From the cell containing the given text, extract its center point as (X, Y) coordinate. 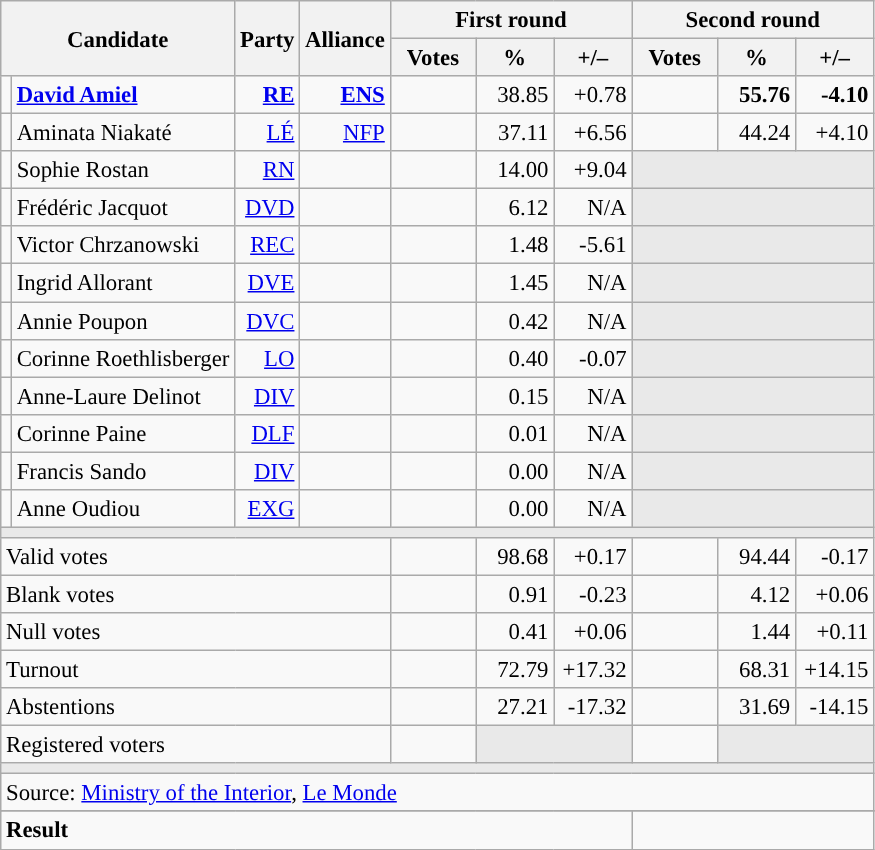
Victor Chrzanowski (122, 245)
0.01 (515, 433)
44.24 (756, 133)
DVD (268, 208)
Sophie Rostan (122, 170)
-0.07 (593, 358)
0.40 (515, 358)
+0.78 (593, 95)
-17.32 (593, 707)
0.91 (515, 594)
-14.15 (835, 707)
Party (268, 38)
Ingrid Allorant (122, 283)
+0.17 (593, 557)
Corinne Paine (122, 433)
DVC (268, 321)
1.48 (515, 245)
+14.15 (835, 670)
72.79 (515, 670)
RE (268, 95)
-5.61 (593, 245)
NFP (345, 133)
First round (511, 20)
Result (316, 831)
68.31 (756, 670)
Annie Poupon (122, 321)
4.12 (756, 594)
Abstentions (196, 707)
Blank votes (196, 594)
LO (268, 358)
14.00 (515, 170)
-0.23 (593, 594)
0.15 (515, 396)
-0.17 (835, 557)
Registered voters (196, 745)
55.76 (756, 95)
Second round (753, 20)
Corinne Roethlisberger (122, 358)
Aminata Niakaté (122, 133)
+4.10 (835, 133)
37.11 (515, 133)
Candidate (118, 38)
1.45 (515, 283)
Anne-Laure Delinot (122, 396)
EXG (268, 509)
98.68 (515, 557)
Alliance (345, 38)
Null votes (196, 632)
Frédéric Jacquot (122, 208)
0.41 (515, 632)
LÉ (268, 133)
38.85 (515, 95)
Anne Oudiou (122, 509)
David Amiel (122, 95)
Turnout (196, 670)
0.42 (515, 321)
REC (268, 245)
+17.32 (593, 670)
DVE (268, 283)
6.12 (515, 208)
Source: Ministry of the Interior, Le Monde (438, 793)
94.44 (756, 557)
+9.04 (593, 170)
-4.10 (835, 95)
Valid votes (196, 557)
Francis Sando (122, 471)
ENS (345, 95)
+0.11 (835, 632)
1.44 (756, 632)
27.21 (515, 707)
DLF (268, 433)
+6.56 (593, 133)
RN (268, 170)
31.69 (756, 707)
